Output the (X, Y) coordinate of the center of the cell containing the given text.  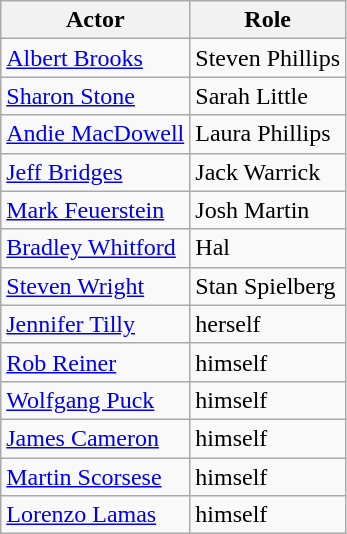
herself (268, 324)
Andie MacDowell (96, 134)
Actor (96, 20)
Role (268, 20)
Sharon Stone (96, 96)
James Cameron (96, 438)
Laura Phillips (268, 134)
Mark Feuerstein (96, 210)
Jennifer Tilly (96, 324)
Bradley Whitford (96, 248)
Wolfgang Puck (96, 400)
Albert Brooks (96, 58)
Steven Wright (96, 286)
Martin Scorsese (96, 477)
Lorenzo Lamas (96, 515)
Stan Spielberg (268, 286)
Jeff Bridges (96, 172)
Jack Warrick (268, 172)
Hal (268, 248)
Steven Phillips (268, 58)
Sarah Little (268, 96)
Josh Martin (268, 210)
Rob Reiner (96, 362)
